Extract the (x, y) coordinate from the center of the cell holding the provided text.  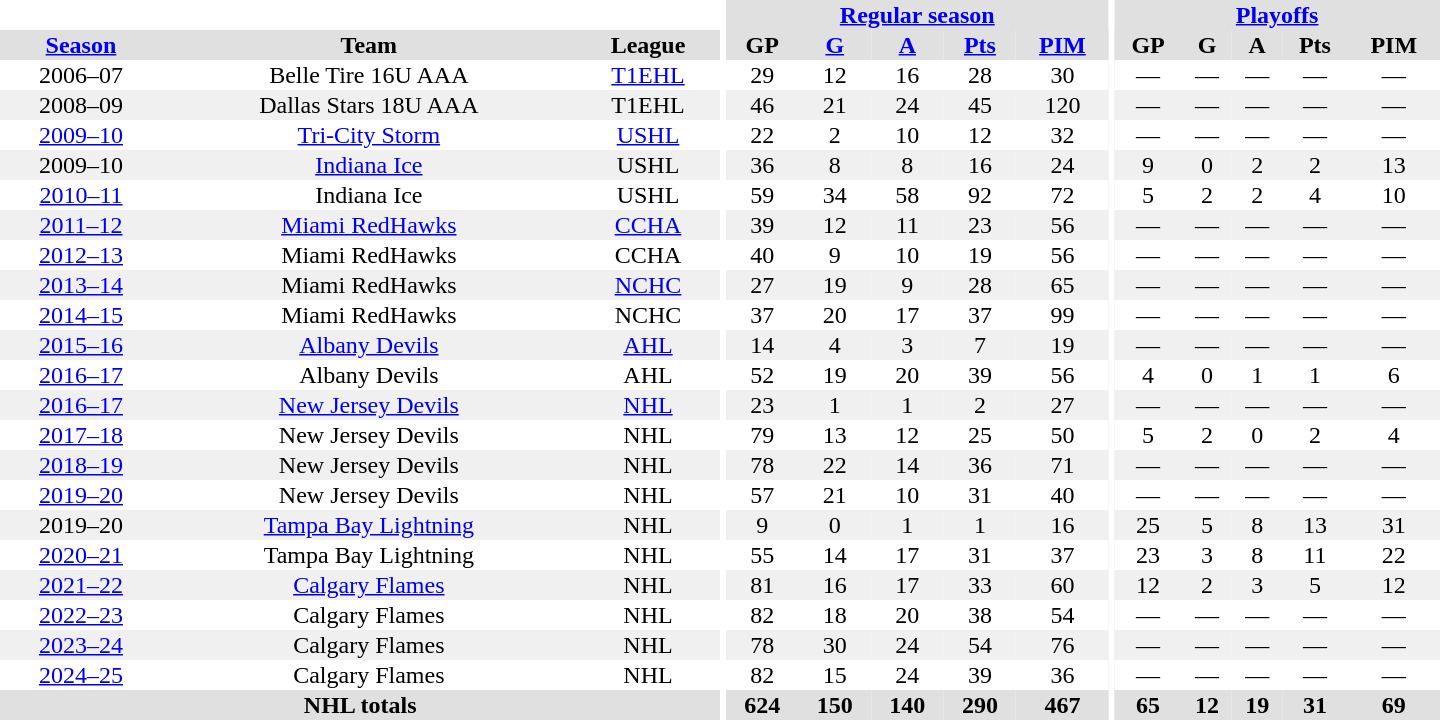
150 (834, 705)
2012–13 (81, 255)
45 (980, 105)
2020–21 (81, 555)
58 (908, 195)
6 (1394, 375)
29 (762, 75)
7 (980, 345)
290 (980, 705)
92 (980, 195)
55 (762, 555)
2022–23 (81, 615)
2023–24 (81, 645)
32 (1062, 135)
81 (762, 585)
2018–19 (81, 465)
38 (980, 615)
99 (1062, 315)
34 (834, 195)
2013–14 (81, 285)
2015–16 (81, 345)
Belle Tire 16U AAA (369, 75)
33 (980, 585)
46 (762, 105)
57 (762, 495)
50 (1062, 435)
2014–15 (81, 315)
52 (762, 375)
Regular season (918, 15)
2024–25 (81, 675)
Season (81, 45)
2006–07 (81, 75)
120 (1062, 105)
2008–09 (81, 105)
18 (834, 615)
71 (1062, 465)
2010–11 (81, 195)
69 (1394, 705)
60 (1062, 585)
2021–22 (81, 585)
NHL totals (360, 705)
Tri-City Storm (369, 135)
76 (1062, 645)
Playoffs (1277, 15)
Team (369, 45)
79 (762, 435)
Dallas Stars 18U AAA (369, 105)
League (648, 45)
624 (762, 705)
72 (1062, 195)
15 (834, 675)
2017–18 (81, 435)
2011–12 (81, 225)
140 (908, 705)
467 (1062, 705)
59 (762, 195)
